Provide the [X, Y] coordinate of the cell's center where the given text is located.  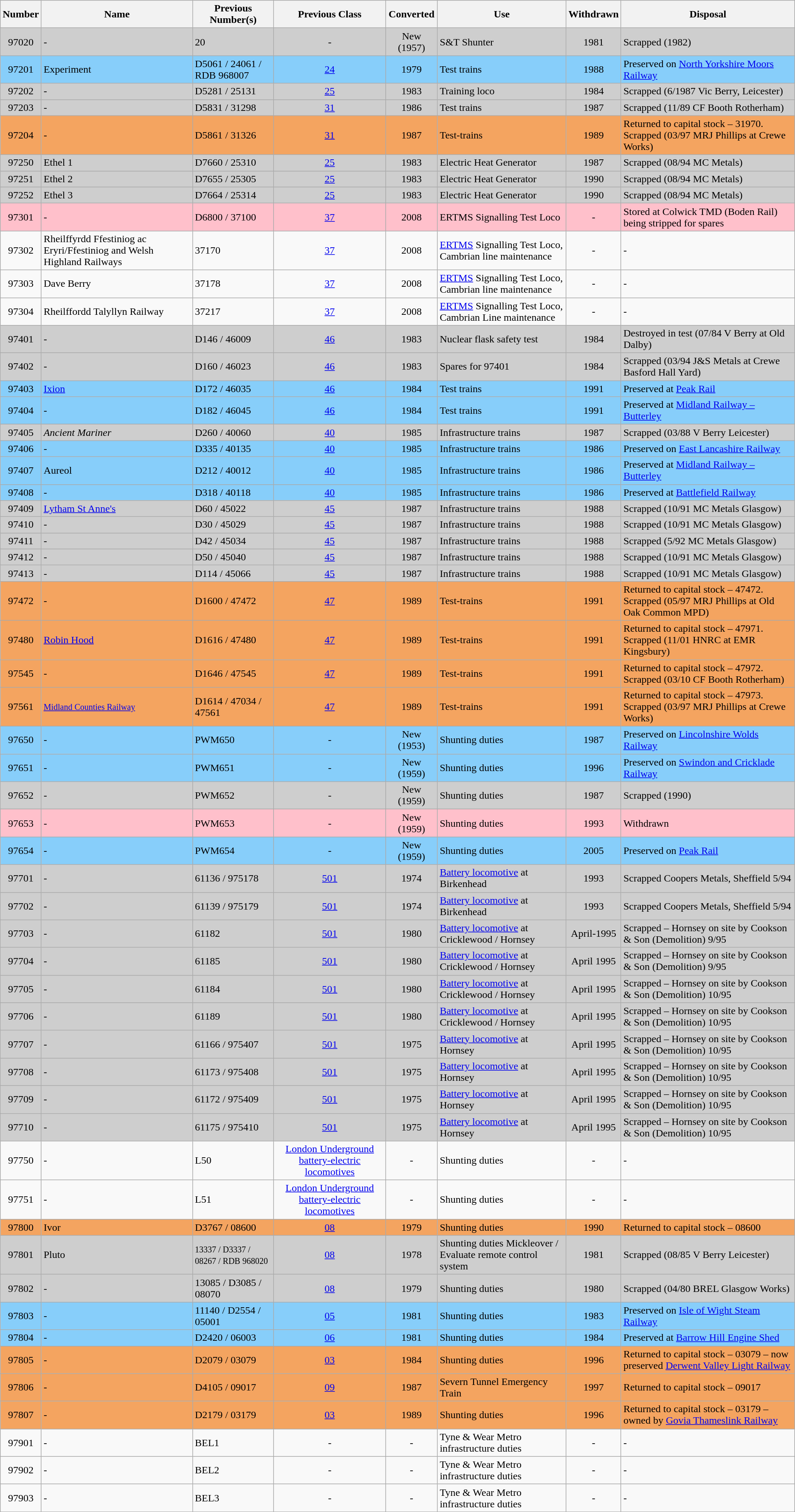
61184 [233, 989]
05 [330, 1316]
D50 / 45040 [233, 557]
97252 [21, 195]
61139 / 975179 [233, 906]
97710 [21, 1127]
97412 [21, 557]
97709 [21, 1099]
97652 [21, 795]
97750 [21, 1161]
D7664 / 25314 [233, 195]
97701 [21, 879]
20 [233, 42]
97561 [21, 707]
Returned to capital stock – 47973. Scrapped (03/97 MRJ Phillips at Crewe Works) [708, 707]
97705 [21, 989]
2005 [594, 851]
97201 [21, 70]
61182 [233, 934]
D2179 / 03179 [233, 1415]
BEL2 [233, 1470]
24 [330, 70]
D4105 / 09017 [233, 1388]
97707 [21, 1044]
ERTMS Signalling Test Loco [502, 217]
Preserved on Lincolnshire Wolds Railway [708, 740]
ERTMS Signalling Test Loco, Cambrian Line maintenance [502, 311]
D5281 / 25131 [233, 91]
Pluto [117, 1255]
Name [117, 14]
Preserved at Barrow Hill Engine Shed [708, 1338]
97020 [21, 42]
S&T Shunter [502, 42]
97403 [21, 389]
97702 [21, 906]
New (1957) [412, 42]
Returned to capital stock – 47971. Scrapped (11/01 HNRC at EMR Kingsbury) [708, 640]
97408 [21, 492]
Lytham St Anne's [117, 509]
Ethel 3 [117, 195]
97202 [21, 91]
Scrapped (6/1987 Vic Berry, Leicester) [708, 91]
Returned to capital stock – 47472. Scrapped (05/97 MRJ Phillips at Old Oak Common MPD) [708, 601]
Preserved on Isle of Wight Steam Railway [708, 1316]
D172 / 46035 [233, 389]
D335 / 40135 [233, 449]
97651 [21, 768]
L51 [233, 1200]
97409 [21, 509]
11140 / D2554 / 05001 [233, 1316]
97653 [21, 823]
D7655 / 25305 [233, 179]
13085 / D3085 / 08070 [233, 1288]
PWM654 [233, 851]
97410 [21, 525]
D2420 / 06003 [233, 1338]
PWM650 [233, 740]
Spares for 97401 [502, 367]
PWM653 [233, 823]
97204 [21, 135]
D30 / 45029 [233, 525]
D2079 / 03079 [233, 1359]
97706 [21, 1016]
Scrapped (5/92 MC Metals Glasgow) [708, 541]
Preserved on East Lancashire Railway [708, 449]
Preserved at Peak Rail [708, 389]
61173 / 975408 [233, 1071]
Scrapped (1990) [708, 795]
97902 [21, 1470]
Robin Hood [117, 640]
Rheilffordd Talyllyn Railway [117, 311]
97472 [21, 601]
97302 [21, 250]
D146 / 46009 [233, 339]
Converted [412, 14]
61166 / 975407 [233, 1044]
97804 [21, 1338]
06 [330, 1338]
13337 / D3337 / 08267 / RDB 968020 [233, 1255]
97203 [21, 107]
Destroyed in test (07/84 V Berry at Old Dalby) [708, 339]
Shunting duties Mickleover / Evaluate remote control system [502, 1255]
Scrapped (04/80 BREL Glasgow Works) [708, 1288]
BEL3 [233, 1498]
97402 [21, 367]
D3767 / 08600 [233, 1227]
97405 [21, 432]
D1600 / 47472 [233, 601]
Training loco [502, 91]
PWM651 [233, 768]
97301 [21, 217]
97800 [21, 1227]
Returned to capital stock – 03079 – now preserved Derwent Valley Light Railway [708, 1359]
D1614 / 47034 / 47561 [233, 707]
97903 [21, 1498]
Ixion [117, 389]
97901 [21, 1443]
37217 [233, 311]
97801 [21, 1255]
Returned to capital stock – 47972. Scrapped (03/10 CF Booth Rotherham) [708, 673]
D1616 / 47480 [233, 640]
New (1953) [412, 740]
Experiment [117, 70]
97406 [21, 449]
D160 / 46023 [233, 367]
97304 [21, 311]
D1646 / 47545 [233, 673]
97703 [21, 934]
97802 [21, 1288]
BEL1 [233, 1443]
97805 [21, 1359]
Ethel 1 [117, 163]
97807 [21, 1415]
61172 / 975409 [233, 1099]
37178 [233, 284]
Severn Tunnel Emergency Train [502, 1388]
Ivor [117, 1227]
Previous Class [330, 14]
PWM652 [233, 795]
Ethel 2 [117, 179]
Returned to capital stock – 08600 [708, 1227]
Scrapped (03/94 J&S Metals at Crewe Basford Hall Yard) [708, 367]
D60 / 45022 [233, 509]
Midland Counties Railway [117, 707]
97303 [21, 284]
61136 / 975178 [233, 879]
97250 [21, 163]
97411 [21, 541]
D260 / 40060 [233, 432]
Use [502, 14]
97545 [21, 673]
97751 [21, 1200]
April-1995 [594, 934]
Preserved on Swindon and Cricklade Railway [708, 768]
D42 / 45034 [233, 541]
D6800 / 37100 [233, 217]
Dave Berry [117, 284]
97413 [21, 573]
Scrapped (03/88 V Berry Leicester) [708, 432]
61189 [233, 1016]
Ancient Mariner [117, 432]
Scrapped (11/89 CF Booth Rotherham) [708, 107]
97654 [21, 851]
97407 [21, 471]
Preserved at Battlefield Railway [708, 492]
Number [21, 14]
D5061 / 24061 / RDB 968007 [233, 70]
1978 [412, 1255]
Returned to capital stock – 03179 – owned by Govia Thameslink Railway [708, 1415]
D212 / 40012 [233, 471]
D182 / 46045 [233, 410]
61175 / 975410 [233, 1127]
Disposal [708, 14]
Nuclear flask safety test [502, 339]
Rheilffyrdd Ffestiniog ac Eryri/Ffestiniog and Welsh Highland Railways [117, 250]
97404 [21, 410]
97480 [21, 640]
Stored at Colwick TMD (Boden Rail) being stripped for spares [708, 217]
97704 [21, 961]
97251 [21, 179]
37170 [233, 250]
Previous Number(s) [233, 14]
Returned to capital stock – 09017 [708, 1388]
61185 [233, 961]
09 [330, 1388]
L50 [233, 1161]
Aureol [117, 471]
97806 [21, 1388]
D5831 / 31298 [233, 107]
1997 [594, 1388]
Returned to capital stock – 31970. Scrapped (03/97 MRJ Phillips at Crewe Works) [708, 135]
D7660 / 25310 [233, 163]
97401 [21, 339]
97708 [21, 1071]
D114 / 45066 [233, 573]
Scrapped (1982) [708, 42]
97650 [21, 740]
Preserved on Peak Rail [708, 851]
97803 [21, 1316]
Preserved on North Yorkshire Moors Railway [708, 70]
D318 / 40118 [233, 492]
D5861 / 31326 [233, 135]
Scrapped (08/85 V Berry Leicester) [708, 1255]
